Determine the (x, y) coordinate at the center of the cell enclosing the given text.  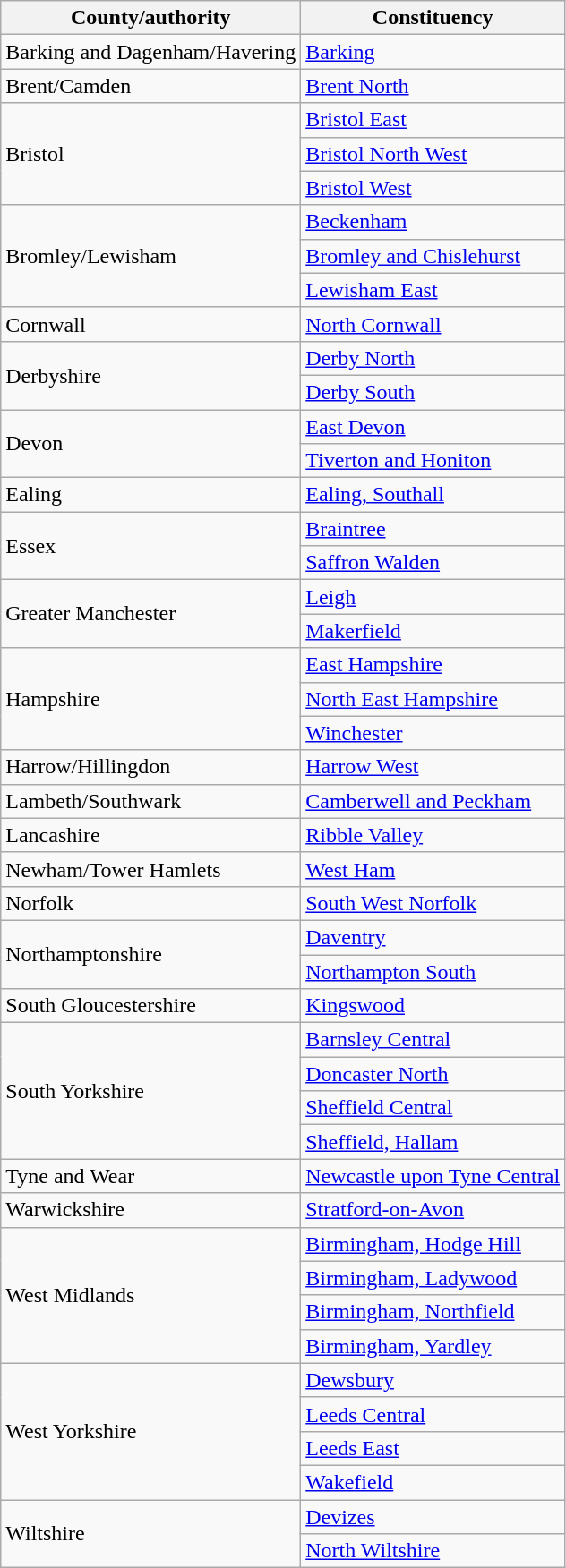
Sheffield, Hallam (433, 1142)
Derby South (433, 392)
Northampton South (433, 971)
West Ham (433, 869)
Ealing, Southall (433, 495)
Harrow/Hillingdon (150, 767)
Devizes (433, 1517)
Norfolk (150, 903)
Lancashire (150, 835)
Brent/Camden (150, 86)
Barking (433, 52)
Makerfield (433, 631)
Newham/Tower Hamlets (150, 869)
Leeds Central (433, 1414)
South Yorkshire (150, 1091)
Leigh (433, 597)
North Wiltshire (433, 1551)
Bromley/Lewisham (150, 256)
Northamptonshire (150, 954)
Stratford-on-Avon (433, 1210)
Camberwell and Peckham (433, 801)
Birmingham, Hodge Hill (433, 1244)
Brent North (433, 86)
Newcastle upon Tyne Central (433, 1176)
Bristol East (433, 120)
Lewisham East (433, 290)
East Hampshire (433, 665)
South Gloucestershire (150, 1006)
East Devon (433, 427)
Greater Manchester (150, 614)
Leeds East (433, 1448)
Devon (150, 444)
Barnsley Central (433, 1040)
North East Hampshire (433, 699)
Derby North (433, 358)
Birmingham, Northfield (433, 1312)
Winchester (433, 733)
Doncaster North (433, 1074)
Dewsbury (433, 1380)
Barking and Dagenham/Havering (150, 52)
Lambeth/Southwark (150, 801)
Essex (150, 546)
North Cornwall (433, 324)
County/authority (150, 18)
Birmingham, Ladywood (433, 1278)
Wakefield (433, 1482)
West Midlands (150, 1295)
Ribble Valley (433, 835)
Tiverton and Honiton (433, 461)
Constituency (433, 18)
Kingswood (433, 1006)
Bristol West (433, 188)
Warwickshire (150, 1210)
South West Norfolk (433, 903)
Beckenham (433, 222)
Hampshire (150, 699)
Birmingham, Yardley (433, 1346)
Bristol North West (433, 154)
Wiltshire (150, 1534)
Cornwall (150, 324)
Ealing (150, 495)
Braintree (433, 529)
Saffron Walden (433, 563)
Bromley and Chislehurst (433, 256)
Daventry (433, 937)
Bristol (150, 154)
Tyne and Wear (150, 1176)
Harrow West (433, 767)
Sheffield Central (433, 1108)
Derbyshire (150, 375)
West Yorkshire (150, 1431)
